Detect which cell encompasses the target text, then output its (x, y) center coordinate. 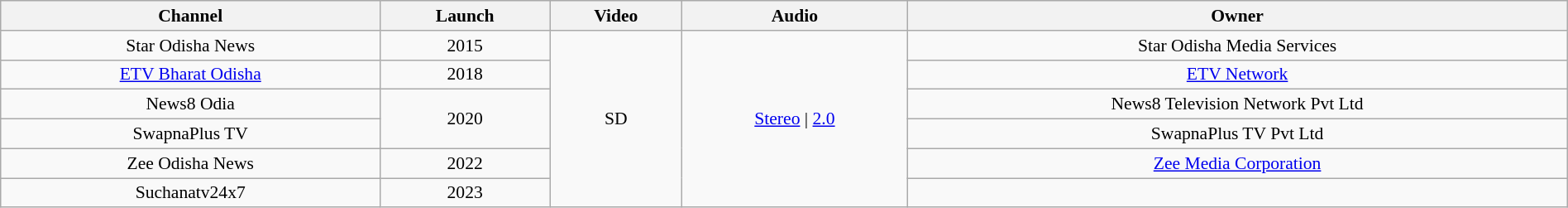
Owner (1237, 16)
ETV Bharat Odisha (190, 75)
Zee Media Corporation (1237, 163)
Stereo | 2.0 (795, 119)
News8 Odia (190, 104)
Zee Odisha News (190, 163)
Star Odisha Media Services (1237, 46)
2015 (465, 46)
2020 (465, 119)
2022 (465, 163)
ETV Network (1237, 75)
Audio (795, 16)
SD (616, 119)
SwapnaPlus TV Pvt Ltd (1237, 134)
Launch (465, 16)
Star Odisha News (190, 46)
2023 (465, 193)
Suchanatv24x7 (190, 193)
2018 (465, 75)
Channel (190, 16)
Video (616, 16)
News8 Television Network Pvt Ltd (1237, 104)
SwapnaPlus TV (190, 134)
